Return [X, Y] of the center of cell containing provided text 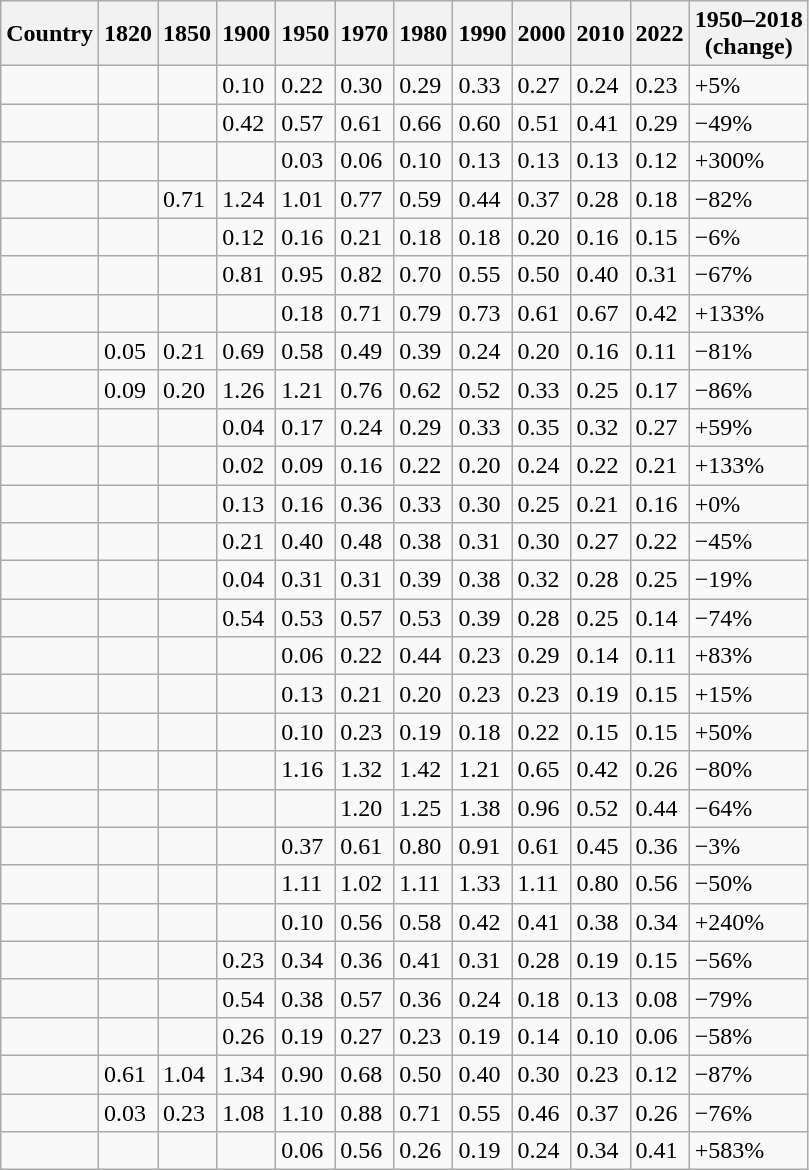
1970 [364, 34]
+0% [748, 503]
1820 [128, 34]
1900 [246, 34]
0.49 [364, 351]
+15% [748, 694]
+83% [748, 656]
1850 [188, 34]
0.73 [482, 313]
0.60 [482, 123]
0.68 [364, 1074]
−87% [748, 1074]
−19% [748, 580]
0.66 [424, 123]
1.20 [364, 808]
0.35 [542, 427]
0.05 [128, 351]
−79% [748, 998]
+50% [748, 732]
−64% [748, 808]
−3% [748, 846]
0.90 [306, 1074]
0.67 [600, 313]
−80% [748, 770]
1.26 [246, 389]
0.95 [306, 275]
1.38 [482, 808]
+240% [748, 922]
1.01 [306, 199]
−49% [748, 123]
0.08 [660, 998]
0.81 [246, 275]
−58% [748, 1036]
1.25 [424, 808]
−81% [748, 351]
−45% [748, 542]
2022 [660, 34]
1.10 [306, 1113]
−76% [748, 1113]
1.24 [246, 199]
0.02 [246, 465]
+59% [748, 427]
−67% [748, 275]
1.32 [364, 770]
1.34 [246, 1074]
+583% [748, 1151]
0.65 [542, 770]
0.82 [364, 275]
0.70 [424, 275]
0.88 [364, 1113]
0.76 [364, 389]
1.08 [246, 1113]
−50% [748, 884]
0.59 [424, 199]
1950–2018(change) [748, 34]
0.96 [542, 808]
0.46 [542, 1113]
1980 [424, 34]
Country [50, 34]
0.51 [542, 123]
1.42 [424, 770]
0.91 [482, 846]
−82% [748, 199]
2010 [600, 34]
0.48 [364, 542]
2000 [542, 34]
−6% [748, 237]
−56% [748, 960]
1990 [482, 34]
1.16 [306, 770]
1.02 [364, 884]
+300% [748, 161]
1.33 [482, 884]
0.69 [246, 351]
−74% [748, 618]
−86% [748, 389]
0.45 [600, 846]
0.77 [364, 199]
1950 [306, 34]
1.04 [188, 1074]
0.79 [424, 313]
0.62 [424, 389]
+5% [748, 85]
